Determine the (x, y) coordinate at the center of the cell enclosing the given text.  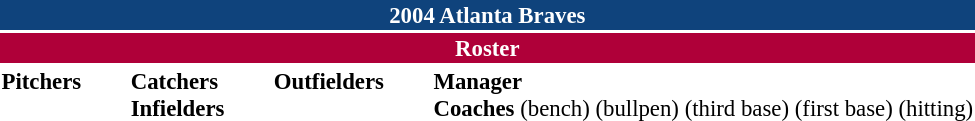
Roster (488, 48)
2004 Atlanta Braves (488, 15)
